Output the (x, y) coordinate of the center of the cell containing the given text.  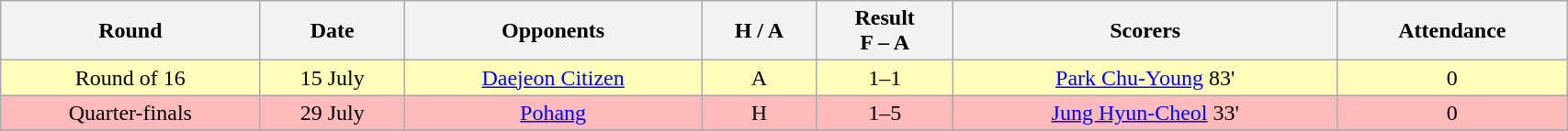
Round of 16 (130, 78)
Attendance (1452, 31)
Pohang (553, 113)
H (759, 113)
1–5 (885, 113)
A (759, 78)
Daejeon Citizen (553, 78)
29 July (333, 113)
Park Chu-Young 83' (1145, 78)
15 July (333, 78)
ResultF – A (885, 31)
Quarter-finals (130, 113)
Round (130, 31)
Date (333, 31)
Opponents (553, 31)
1–1 (885, 78)
Scorers (1145, 31)
H / A (759, 31)
Jung Hyun-Cheol 33' (1145, 113)
